Return the (X, Y) coordinate for the center point of the cell that contains the specified text.  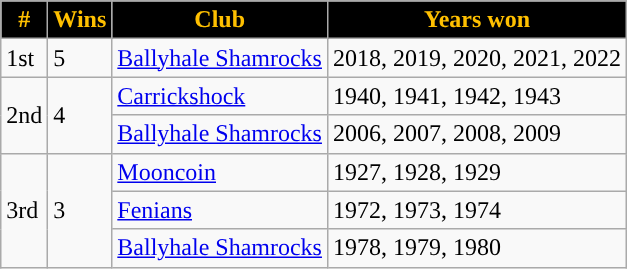
4 (80, 115)
1940, 1941, 1942, 1943 (476, 96)
5 (80, 58)
2018, 2019, 2020, 2021, 2022 (476, 58)
3rd (24, 210)
Club (220, 20)
1972, 1973, 1974 (476, 210)
Years won (476, 20)
3 (80, 210)
# (24, 20)
Wins (80, 20)
2006, 2007, 2008, 2009 (476, 134)
Mooncoin (220, 172)
2nd (24, 115)
Fenians (220, 210)
1st (24, 58)
1927, 1928, 1929 (476, 172)
1978, 1979, 1980 (476, 248)
Carrickshock (220, 96)
